Identify which cell holds the provided text, then report its (x, y) central coordinate. 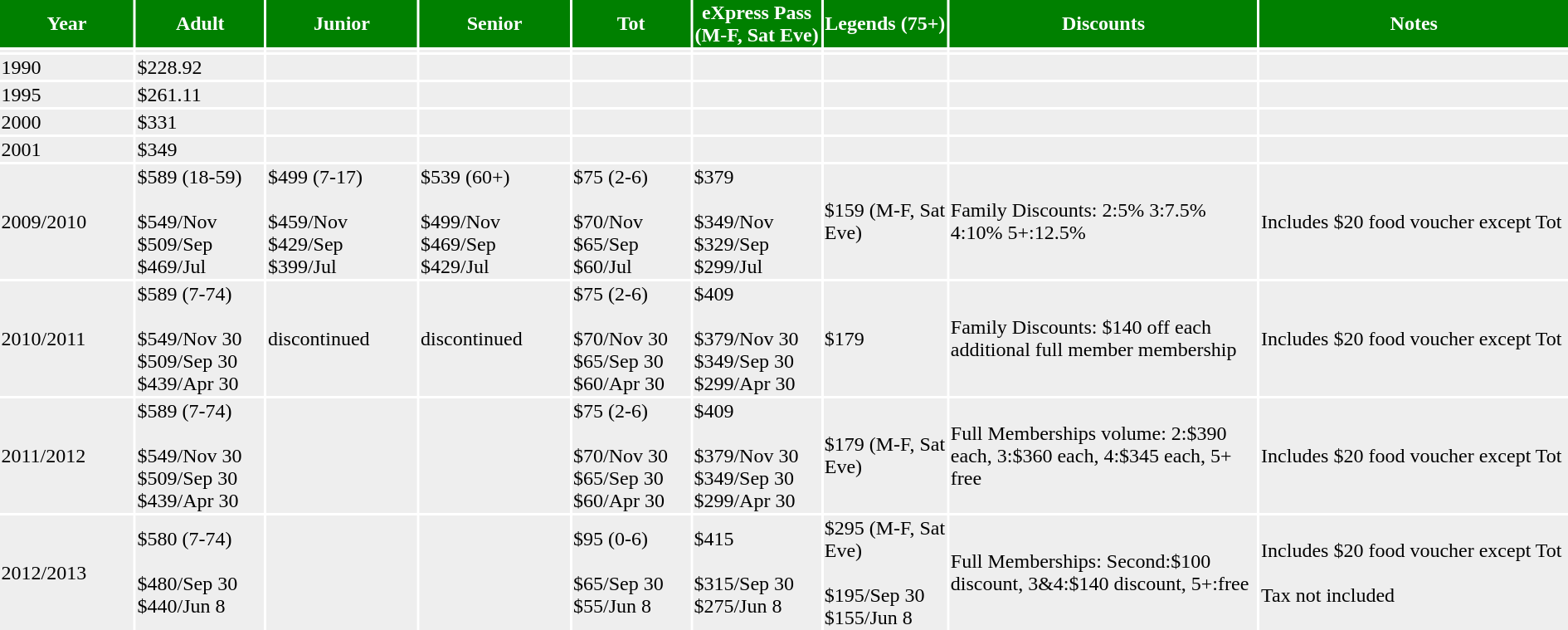
Legends (75+) (884, 23)
1990 (66, 67)
$349 (200, 149)
$415$315/Sep 30 $275/Jun 8 (757, 573)
2001 (66, 149)
Full Memberships: Second:$100 discount, 3&4:$140 discount, 5+:free (1103, 573)
$379$349/Nov $329/Sep $299/Jul (757, 222)
2000 (66, 122)
$75 (2-6)$70/Nov $65/Sep $60/Jul (631, 222)
2012/2013 (66, 573)
$261.11 (200, 95)
$539 (60+)$499/Nov $469/Sep $429/Jul (494, 222)
$179 (M-F, Sat Eve) (884, 456)
$499 (7-17)$459/Nov $429/Sep $399/Jul (342, 222)
Tot (631, 23)
2010/2011 (66, 339)
1995 (66, 95)
$580 (7-74)$480/Sep 30 $440/Jun 8 (200, 573)
$159 (M-F, Sat Eve) (884, 222)
2011/2012 (66, 456)
Family Discounts: 2:5% 3:7.5% 4:10% 5+:12.5% (1103, 222)
Junior (342, 23)
eXpress Pass(M-F, Sat Eve) (757, 23)
Includes $20 food voucher except TotTax not included (1414, 573)
Year (66, 23)
$179 (884, 339)
Discounts (1103, 23)
$295 (M-F, Sat Eve)$195/Sep 30 $155/Jun 8 (884, 573)
2009/2010 (66, 222)
$228.92 (200, 67)
Senior (494, 23)
$331 (200, 122)
Notes (1414, 23)
Adult (200, 23)
Family Discounts: $140 off each additional full member membership (1103, 339)
Full Memberships volume: 2:$390 each, 3:$360 each, 4:$345 each, 5+ free (1103, 456)
$95 (0-6)$65/Sep 30 $55/Jun 8 (631, 573)
$589 (18-59)$549/Nov $509/Sep $469/Jul (200, 222)
